Detect which cell encompasses the target text, then output its (x, y) center coordinate. 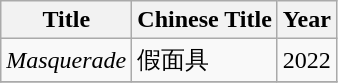
Masquerade (66, 60)
假面具 (205, 60)
2022 (306, 60)
Title (66, 20)
Chinese Title (205, 20)
Year (306, 20)
